For the text-containing cell, return its midpoint in (X, Y) coordinate format. 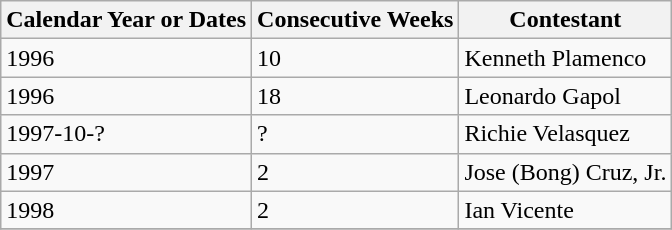
Calendar Year or Dates (126, 20)
18 (356, 96)
Richie Velasquez (566, 134)
Kenneth Plamenco (566, 58)
1997-10-? (126, 134)
10 (356, 58)
Consecutive Weeks (356, 20)
1997 (126, 172)
Jose (Bong) Cruz, Jr. (566, 172)
Leonardo Gapol (566, 96)
1998 (126, 210)
Contestant (566, 20)
? (356, 134)
Ian Vicente (566, 210)
